Find where the given text appears and provide that cell's center as (X, Y) coordinate. 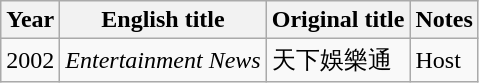
Host (444, 60)
2002 (30, 60)
Year (30, 20)
English title (163, 20)
天下娛樂通 (338, 60)
Original title (338, 20)
Notes (444, 20)
Entertainment News (163, 60)
